Extract the (X, Y) coordinate from the center of the cell holding the provided text.  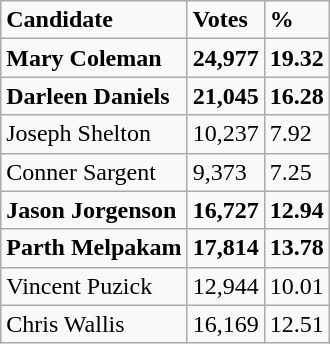
Conner Sargent (94, 172)
Mary Coleman (94, 58)
Parth Melpakam (94, 248)
7.92 (296, 134)
13.78 (296, 248)
Darleen Daniels (94, 96)
% (296, 20)
16,169 (226, 324)
12.51 (296, 324)
Joseph Shelton (94, 134)
Votes (226, 20)
12.94 (296, 210)
Chris Wallis (94, 324)
Candidate (94, 20)
10,237 (226, 134)
12,944 (226, 286)
16,727 (226, 210)
10.01 (296, 286)
9,373 (226, 172)
7.25 (296, 172)
24,977 (226, 58)
Jason Jorgenson (94, 210)
17,814 (226, 248)
21,045 (226, 96)
19.32 (296, 58)
Vincent Puzick (94, 286)
16.28 (296, 96)
